From the cell containing the given text, extract its center point as (x, y) coordinate. 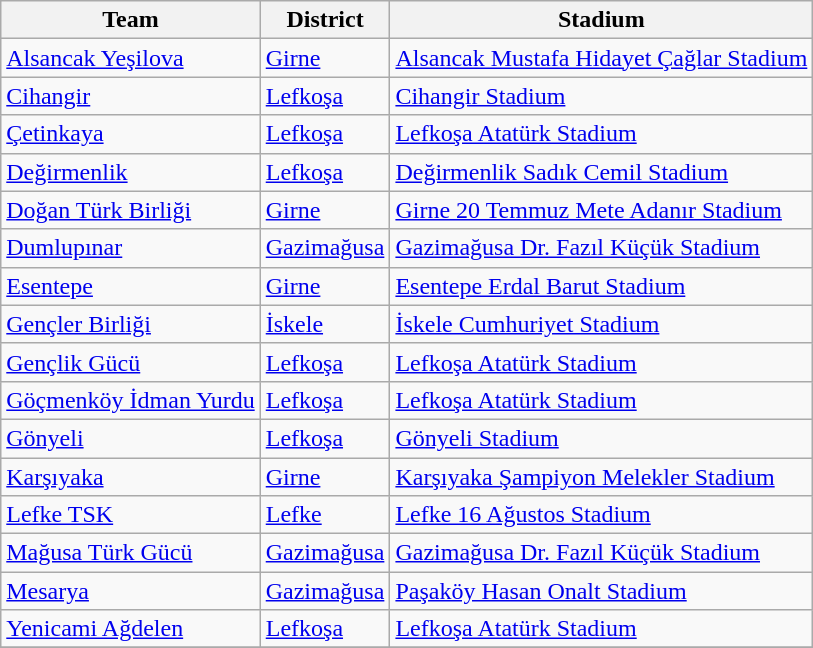
Gönyeli Stadium (602, 438)
Lefke (325, 515)
Team (130, 20)
Mağusa Türk Gücü (130, 553)
Girne 20 Temmuz Mete Adanır Stadium (602, 210)
Karşıyaka Şampiyon Melekler Stadium (602, 477)
Değirmenlik Sadık Cemil Stadium (602, 172)
Esentepe Erdal Barut Stadium (602, 286)
Lefke 16 Ağustos Stadium (602, 515)
Cihangir (130, 96)
İskele Cumhuriyet Stadium (602, 324)
Çetinkaya (130, 134)
Yenicami Ağdelen (130, 629)
Dumlupınar (130, 248)
Lefke TSK (130, 515)
Cihangir Stadium (602, 96)
Esentepe (130, 286)
Göçmenköy İdman Yurdu (130, 400)
Alsancak Mustafa Hidayet Çağlar Stadium (602, 58)
Gençlik Gücü (130, 362)
District (325, 20)
Doğan Türk Birliği (130, 210)
Değirmenlik (130, 172)
İskele (325, 324)
Karşıyaka (130, 477)
Paşaköy Hasan Onalt Stadium (602, 591)
Gençler Birliği (130, 324)
Gönyeli (130, 438)
Alsancak Yeşilova (130, 58)
Stadium (602, 20)
Mesarya (130, 591)
